Find where the given text appears and provide that cell's center as [X, Y] coordinate. 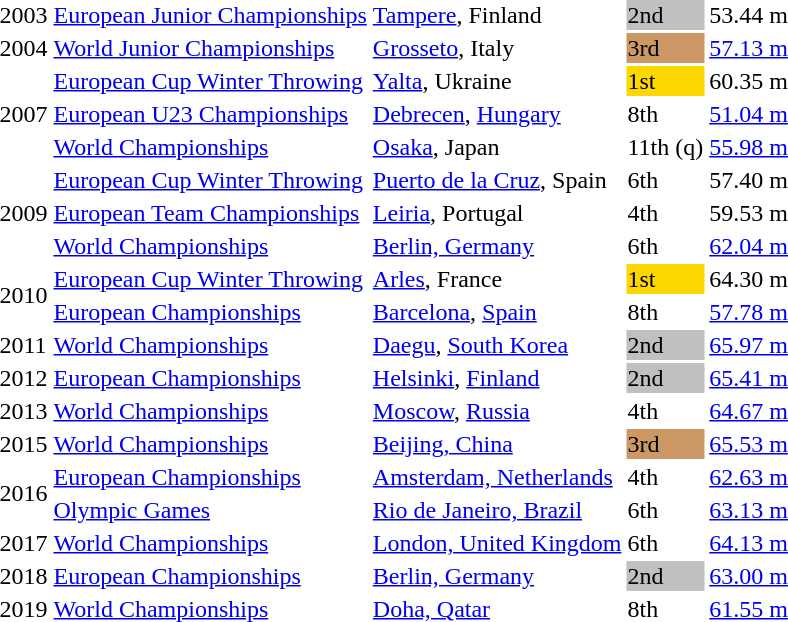
World Junior Championships [210, 48]
Osaka, Japan [497, 147]
Daegu, South Korea [497, 345]
11th (q) [666, 147]
Tampere, Finland [497, 15]
Rio de Janeiro, Brazil [497, 510]
Grosseto, Italy [497, 48]
Leiria, Portugal [497, 213]
Beijing, China [497, 444]
Amsterdam, Netherlands [497, 477]
Debrecen, Hungary [497, 114]
London, United Kingdom [497, 543]
Barcelona, Spain [497, 312]
European U23 Championships [210, 114]
European Team Championships [210, 213]
Puerto de la Cruz, Spain [497, 180]
Yalta, Ukraine [497, 81]
Helsinki, Finland [497, 378]
European Junior Championships [210, 15]
Moscow, Russia [497, 411]
Arles, France [497, 279]
Olympic Games [210, 510]
